From the cell containing the given text, extract its center point as [X, Y] coordinate. 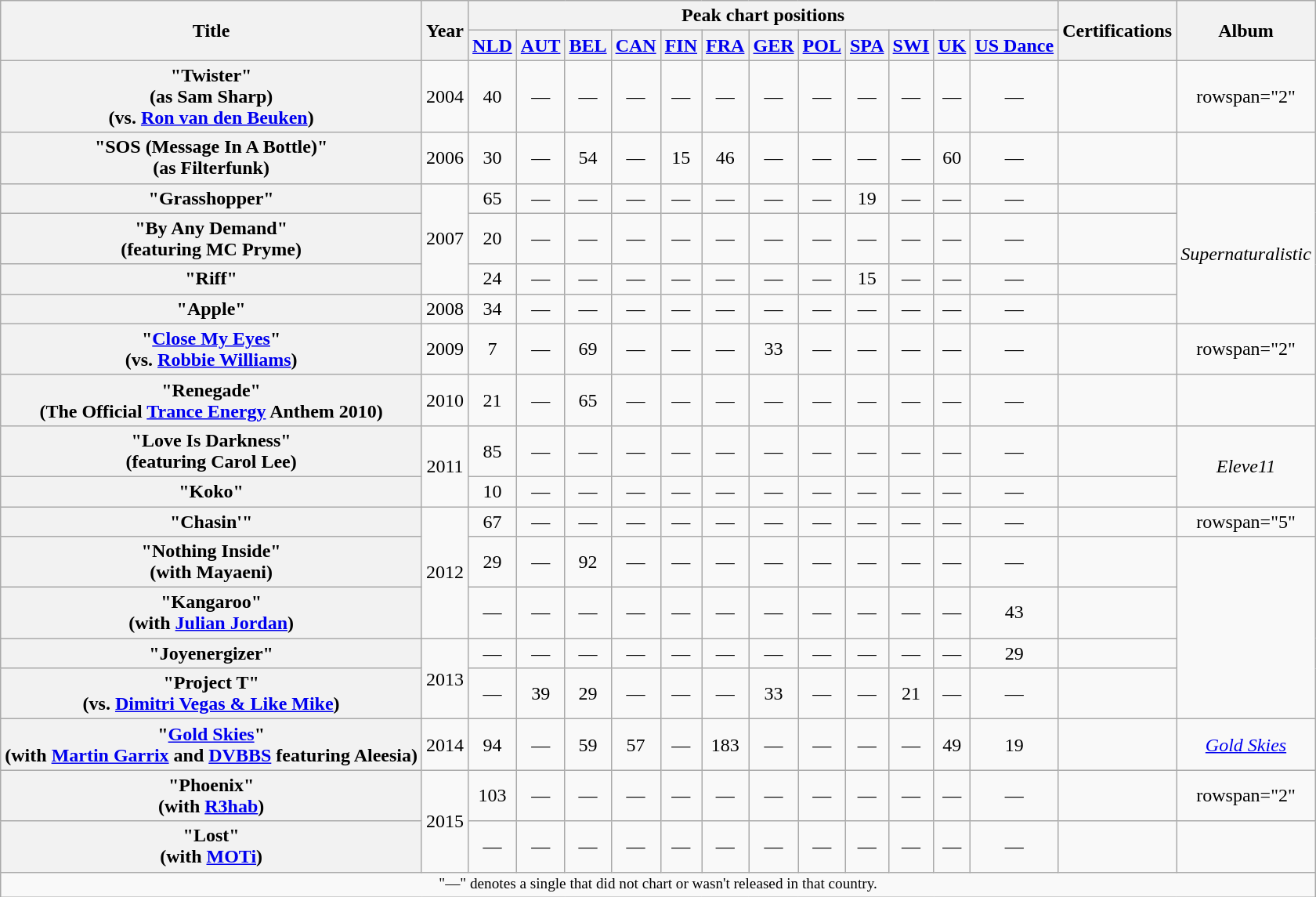
CAN [636, 45]
"SOS (Message In A Bottle)"(as Filterfunk) [211, 158]
92 [587, 562]
49 [953, 744]
POL [822, 45]
"Nothing Inside"(with Mayaeni) [211, 562]
Gold Skies [1246, 744]
7 [493, 349]
NLD [493, 45]
"Close My Eyes"(vs. Robbie Williams) [211, 349]
20 [493, 238]
69 [587, 349]
Peak chart positions [763, 16]
Year [445, 31]
"Kangaroo"(with Julian Jordan) [211, 613]
FRA [725, 45]
"Phoenix"(with R3hab) [211, 796]
UK [953, 45]
2006 [445, 158]
94 [493, 744]
54 [587, 158]
Supernaturalistic [1246, 254]
US Dance [1014, 45]
183 [725, 744]
"Gold Skies"(with Martin Garrix and DVBBS featuring Aleesia) [211, 744]
"—" denotes a single that did not chart or wasn't released in that country. [658, 884]
2012 [445, 572]
"Joyenergizer" [211, 653]
67 [493, 521]
34 [493, 309]
"Grasshopper" [211, 198]
BEL [587, 45]
Certifications [1117, 31]
"Project T"(vs. Dimitri Vegas & Like Mike) [211, 694]
2008 [445, 309]
2010 [445, 400]
"Renegade"(The Official Trance Energy Anthem 2010) [211, 400]
"Twister"(as Sam Sharp)(vs. Ron van den Beuken) [211, 96]
FIN [681, 45]
"Chasin'" [211, 521]
GER [774, 45]
SWI [911, 45]
46 [725, 158]
"Riff" [211, 279]
"Love Is Darkness"(featuring Carol Lee) [211, 451]
103 [493, 796]
43 [1014, 613]
rowspan="5" [1246, 521]
"Koko" [211, 491]
Album [1246, 31]
AUT [540, 45]
Title [211, 31]
2014 [445, 744]
2013 [445, 678]
2004 [445, 96]
Eleve11 [1246, 465]
"By Any Demand"(featuring MC Pryme) [211, 238]
40 [493, 96]
85 [493, 451]
60 [953, 158]
SPA [866, 45]
57 [636, 744]
39 [540, 694]
2011 [445, 465]
2015 [445, 821]
59 [587, 744]
10 [493, 491]
"Apple" [211, 309]
2009 [445, 349]
24 [493, 279]
"Lost"(with MOTi) [211, 846]
2007 [445, 238]
30 [493, 158]
